Output the (X, Y) coordinate of the center of the cell containing the given text.  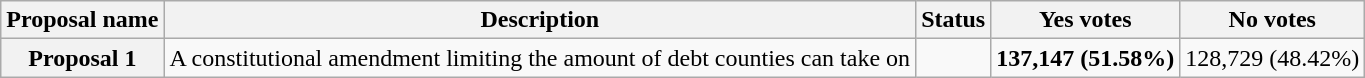
Description (540, 20)
137,147 (51.58%) (1086, 58)
Proposal name (82, 20)
No votes (1272, 20)
128,729 (48.42%) (1272, 58)
Status (954, 20)
Yes votes (1086, 20)
A constitutional amendment limiting the amount of debt counties can take on (540, 58)
Proposal 1 (82, 58)
